Locate the cell with the specified text and output its (X, Y) center coordinate. 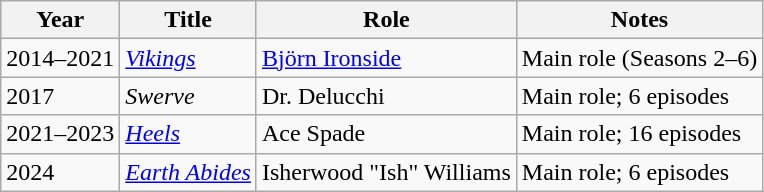
2021–2023 (60, 134)
Year (60, 20)
Vikings (188, 58)
Björn Ironside (386, 58)
Ace Spade (386, 134)
Title (188, 20)
Role (386, 20)
Dr. Delucchi (386, 96)
Notes (639, 20)
Swerve (188, 96)
Main role; 16 episodes (639, 134)
2014–2021 (60, 58)
2024 (60, 172)
Main role (Seasons 2–6) (639, 58)
2017 (60, 96)
Heels (188, 134)
Isherwood "Ish" Williams (386, 172)
Earth Abides (188, 172)
